Provide the (X, Y) coordinate of the cell's center where the given text is located.  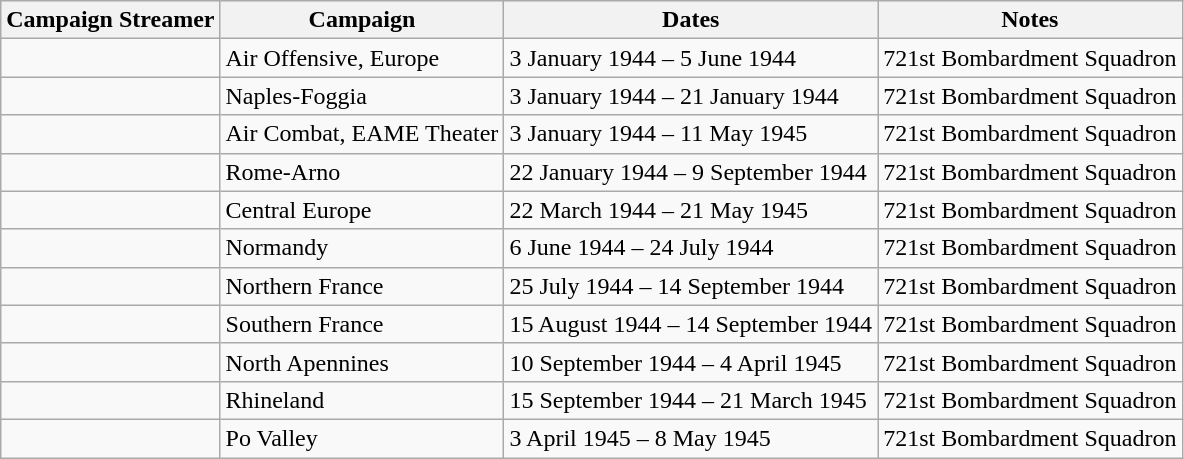
Po Valley (362, 438)
Normandy (362, 248)
15 September 1944 – 21 March 1945 (691, 400)
3 January 1944 – 21 January 1944 (691, 96)
Campaign (362, 20)
Dates (691, 20)
10 September 1944 – 4 April 1945 (691, 362)
North Apennines (362, 362)
Central Europe (362, 210)
6 June 1944 – 24 July 1944 (691, 248)
Rhineland (362, 400)
Notes (1030, 20)
Southern France (362, 324)
Air Combat, EAME Theater (362, 134)
3 April 1945 – 8 May 1945 (691, 438)
22 March 1944 – 21 May 1945 (691, 210)
25 July 1944 – 14 September 1944 (691, 286)
Rome-Arno (362, 172)
3 January 1944 – 11 May 1945 (691, 134)
3 January 1944 – 5 June 1944 (691, 58)
22 January 1944 – 9 September 1944 (691, 172)
Air Offensive, Europe (362, 58)
Campaign Streamer (110, 20)
Naples-Foggia (362, 96)
Northern France (362, 286)
15 August 1944 – 14 September 1944 (691, 324)
